Pinpoint the cell where the given text exists, returning its [X, Y] midpoint coordinate. 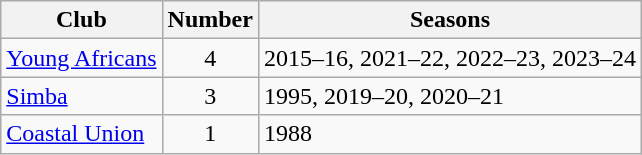
2015–16, 2021–22, 2022–23, 2023–24 [450, 58]
1988 [450, 134]
Club [82, 20]
Young Africans [82, 58]
Seasons [450, 20]
3 [210, 96]
1995, 2019–20, 2020–21 [450, 96]
Number [210, 20]
1 [210, 134]
Coastal Union [82, 134]
Simba [82, 96]
4 [210, 58]
